For the text-containing cell, return its midpoint in [x, y] coordinate format. 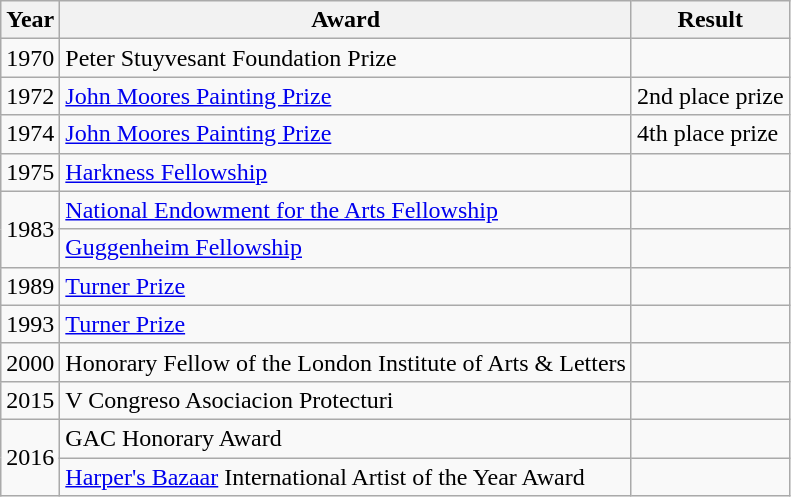
1974 [30, 134]
National Endowment for the Arts Fellowship [346, 210]
Peter Stuyvesant Foundation Prize [346, 58]
1983 [30, 229]
2016 [30, 457]
V Congreso Asociacion Protecturi [346, 400]
Year [30, 20]
1993 [30, 324]
1972 [30, 96]
GAC Honorary Award [346, 438]
1975 [30, 172]
2000 [30, 362]
1989 [30, 286]
Harkness Fellowship [346, 172]
Harper's Bazaar International Artist of the Year Award [346, 477]
Award [346, 20]
Result [710, 20]
Honorary Fellow of the London Institute of Arts & Letters [346, 362]
1970 [30, 58]
2015 [30, 400]
Guggenheim Fellowship [346, 248]
4th place prize [710, 134]
2nd place prize [710, 96]
